Find where the given text appears and provide that cell's center as [X, Y] coordinate. 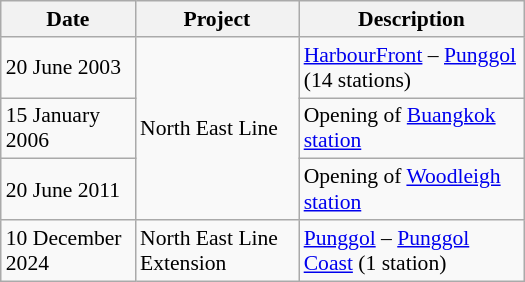
15 January 2006 [68, 128]
Date [68, 19]
Project [217, 19]
Punggol – Punggol Coast (1 station) [412, 250]
20 June 2011 [68, 190]
20 June 2003 [68, 68]
North East Line Extension [217, 250]
HarbourFront – Punggol (14 stations) [412, 68]
10 December 2024 [68, 250]
Description [412, 19]
Opening of Woodleigh station [412, 190]
Opening of Buangkok station [412, 128]
North East Line [217, 128]
